Find where the given text appears and provide that cell's center as [X, Y] coordinate. 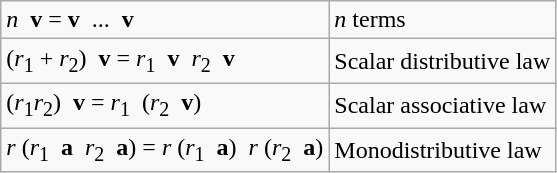
(r1r2) v = r1 (r2 v) [165, 105]
(r1 + r2) v = r1 v r2 v [165, 61]
Scalar associative law [442, 105]
r (r1 a r2 a) = r (r1 a) r (r2 a) [165, 150]
Monodistributive law [442, 150]
n terms [442, 20]
Scalar distributive law [442, 61]
n v = v ... v [165, 20]
